Detect which cell encompasses the target text, then output its (x, y) center coordinate. 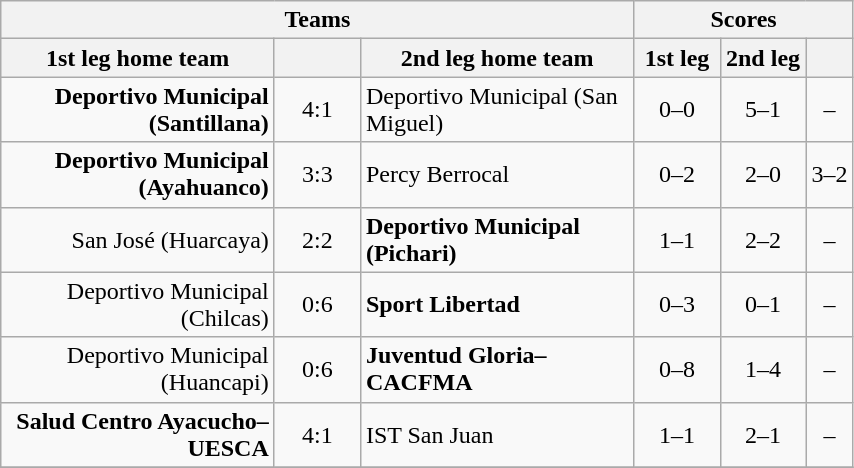
IST San Juan (497, 434)
3:3 (317, 174)
Teams (318, 20)
Deportivo Municipal (Huancapi) (138, 370)
Deportivo Municipal (Ayahuanco) (138, 174)
2–0 (763, 174)
Scores (744, 20)
0–8 (677, 370)
0–0 (677, 110)
2–2 (763, 240)
1st leg home team (138, 58)
2nd leg (763, 58)
Deportivo Municipal (Santillana) (138, 110)
2nd leg home team (497, 58)
San José (Huarcaya) (138, 240)
1–4 (763, 370)
0–3 (677, 304)
0–2 (677, 174)
Percy Berrocal (497, 174)
2:2 (317, 240)
Sport Libertad (497, 304)
Juventud Gloria–CACFMA (497, 370)
Deportivo Municipal (Pichari) (497, 240)
2–1 (763, 434)
Salud Centro Ayacucho–UESCA (138, 434)
Deportivo Municipal (Chilcas) (138, 304)
3–2 (830, 174)
0–1 (763, 304)
1st leg (677, 58)
5–1 (763, 110)
Deportivo Municipal (San Miguel) (497, 110)
